Find where the given text appears and provide that cell's center as (x, y) coordinate. 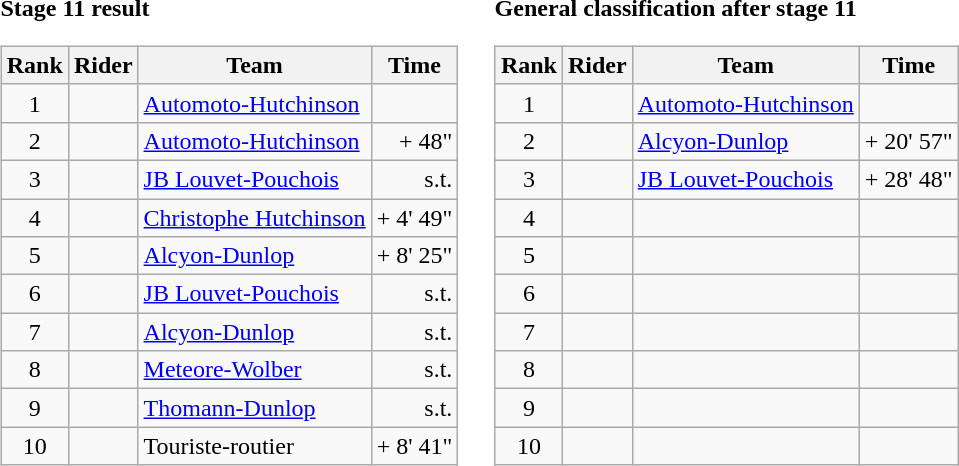
+ 8' 25" (414, 256)
+ 48" (414, 141)
Thomann-Dunlop (254, 408)
+ 4' 49" (414, 217)
Touriste-routier (254, 446)
Christophe Hutchinson (254, 217)
+ 8' 41" (414, 446)
+ 20' 57" (908, 141)
Meteore-Wolber (254, 370)
+ 28' 48" (908, 179)
